Find where the given text appears and provide that cell's center as (x, y) coordinate. 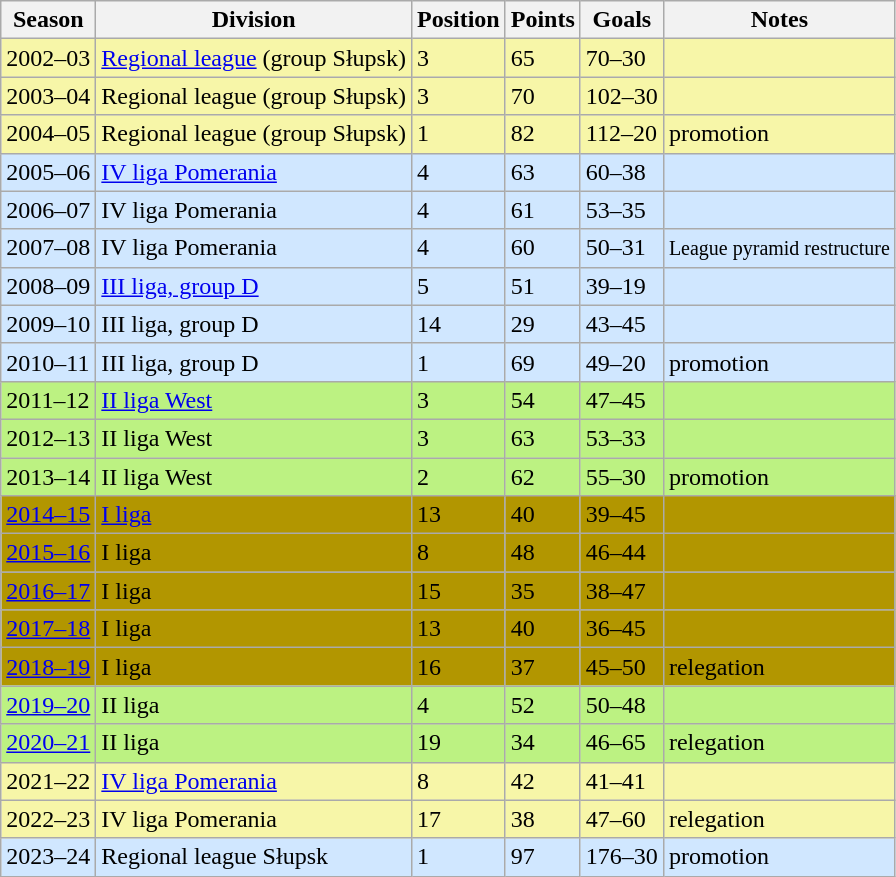
2020–21 (48, 743)
49–20 (622, 362)
2021–22 (48, 781)
61 (542, 210)
14 (458, 324)
2007–08 (48, 248)
2009–10 (48, 324)
38 (542, 819)
38–47 (622, 591)
60 (542, 248)
52 (542, 705)
5 (458, 286)
2011–12 (48, 400)
2017–18 (48, 629)
29 (542, 324)
70 (542, 96)
37 (542, 667)
102–30 (622, 96)
15 (458, 591)
2005–06 (48, 172)
82 (542, 134)
2013–14 (48, 477)
39–19 (622, 286)
2004–05 (48, 134)
47–60 (622, 819)
Division (254, 20)
69 (542, 362)
2002–03 (48, 58)
50–31 (622, 248)
53–35 (622, 210)
Season (48, 20)
41–41 (622, 781)
League pyramid restructure (779, 248)
55–30 (622, 477)
Points (542, 20)
65 (542, 58)
Notes (779, 20)
45–50 (622, 667)
2003–04 (48, 96)
39–45 (622, 515)
16 (458, 667)
2022–23 (48, 819)
46–44 (622, 553)
19 (458, 743)
42 (542, 781)
2019–20 (48, 705)
50–48 (622, 705)
2023–24 (48, 857)
2016–17 (48, 591)
53–33 (622, 438)
Regional league Słupsk (254, 857)
35 (542, 591)
51 (542, 286)
43–45 (622, 324)
46–65 (622, 743)
Goals (622, 20)
176–30 (622, 857)
36–45 (622, 629)
34 (542, 743)
2015–16 (48, 553)
47–45 (622, 400)
2006–07 (48, 210)
60–38 (622, 172)
17 (458, 819)
2014–15 (48, 515)
2018–19 (48, 667)
112–20 (622, 134)
2010–11 (48, 362)
2008–09 (48, 286)
70–30 (622, 58)
2012–13 (48, 438)
2 (458, 477)
48 (542, 553)
97 (542, 857)
54 (542, 400)
Position (458, 20)
62 (542, 477)
